Capture the cell that displays the provided text and extract its [x, y] central coordinate. 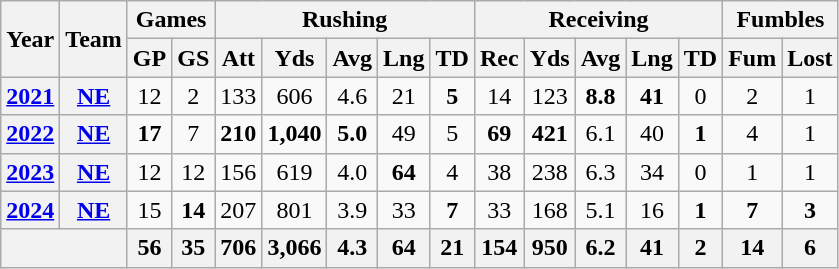
3 [810, 210]
238 [550, 172]
3,066 [294, 248]
156 [238, 172]
4.3 [352, 248]
Rushing [345, 20]
Games [170, 20]
Year [30, 39]
56 [149, 248]
16 [652, 210]
619 [294, 172]
Lost [810, 58]
5.0 [352, 134]
6.1 [600, 134]
Receiving [598, 20]
Team [94, 39]
69 [499, 134]
17 [149, 134]
421 [550, 134]
801 [294, 210]
210 [238, 134]
1,040 [294, 134]
34 [652, 172]
Att [238, 58]
15 [149, 210]
606 [294, 96]
2024 [30, 210]
GP [149, 58]
133 [238, 96]
49 [404, 134]
6.2 [600, 248]
2021 [30, 96]
38 [499, 172]
154 [499, 248]
4.6 [352, 96]
706 [238, 248]
6.3 [600, 172]
4.0 [352, 172]
123 [550, 96]
Fum [752, 58]
GS [194, 58]
168 [550, 210]
35 [194, 248]
8.8 [600, 96]
207 [238, 210]
950 [550, 248]
5.1 [600, 210]
6 [810, 248]
Rec [499, 58]
3.9 [352, 210]
Fumbles [780, 20]
40 [652, 134]
2023 [30, 172]
2022 [30, 134]
